Return [X, Y] of the center of cell containing provided text 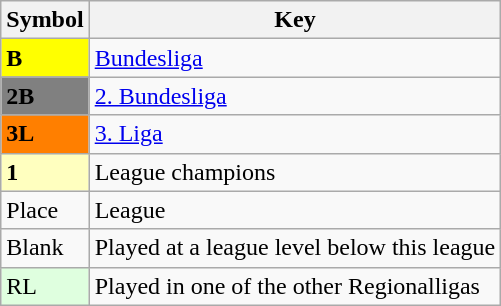
Blank [45, 248]
League [295, 210]
3. Liga [295, 134]
Bundesliga [295, 58]
1 [45, 172]
Played at a league level below this league [295, 248]
Key [295, 20]
Played in one of the other Regionalligas [295, 286]
RL [45, 286]
2B [45, 96]
3L [45, 134]
Place [45, 210]
2. Bundesliga [295, 96]
League champions [295, 172]
B [45, 58]
Symbol [45, 20]
